Return the (X, Y) coordinate for the center point of the cell that contains the specified text.  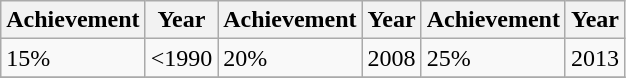
2008 (392, 58)
2013 (594, 58)
20% (290, 58)
<1990 (182, 58)
15% (73, 58)
25% (493, 58)
